Find where the given text appears and provide that cell's center as [X, Y] coordinate. 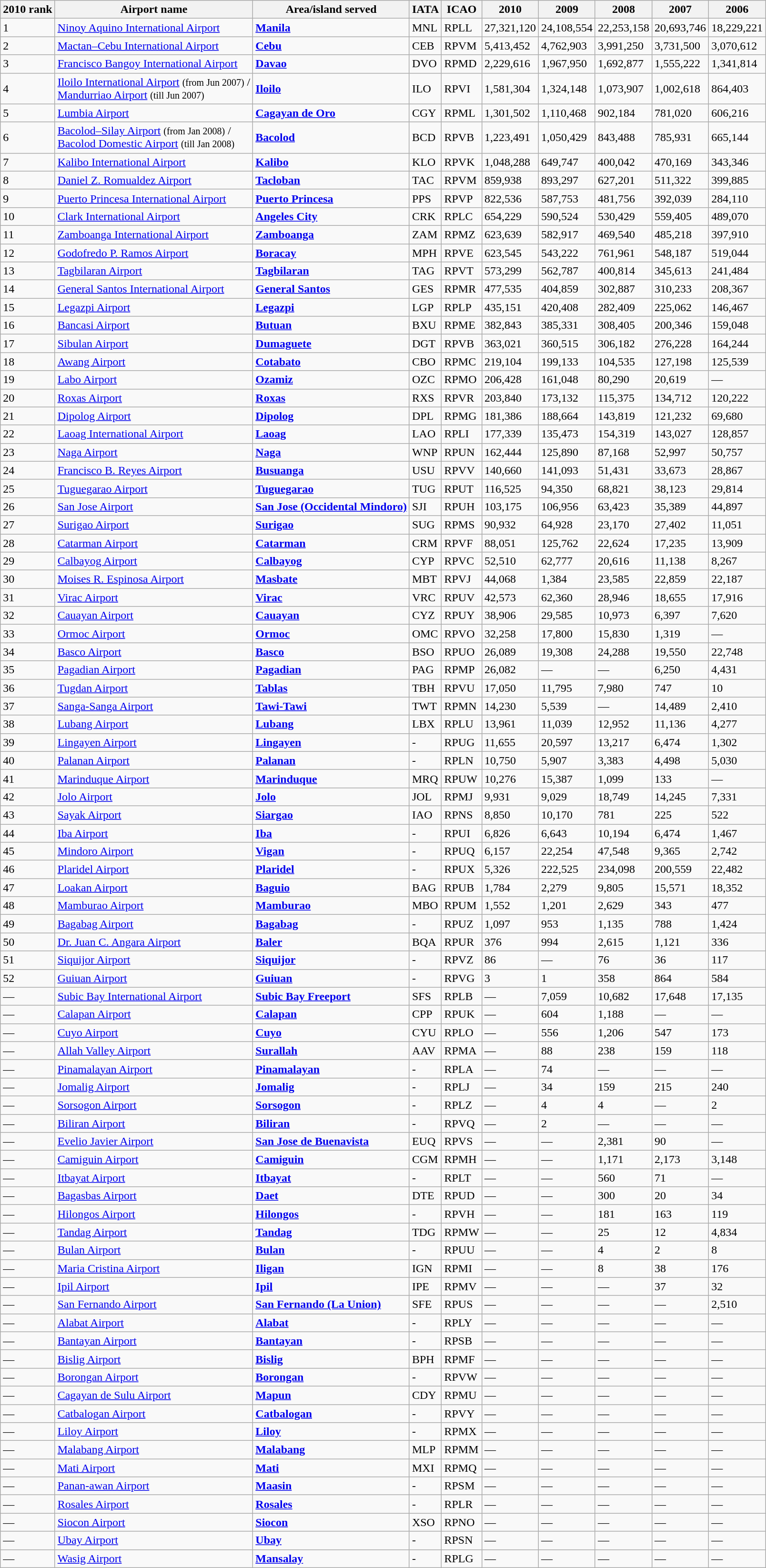
9,365 [680, 851]
1,341,814 [737, 64]
177,339 [510, 434]
234,098 [623, 870]
1,099 [623, 779]
559,405 [680, 216]
RPUZ [462, 924]
69,680 [737, 416]
Cuyo [332, 1032]
1,201 [567, 906]
15,830 [623, 634]
Jomalig Airport [154, 1087]
Roxas [332, 398]
RPVC [462, 561]
Ipil [332, 1286]
27,321,120 [510, 28]
RPUH [462, 506]
6,157 [510, 851]
SUG [425, 525]
864 [680, 978]
302,887 [623, 289]
Daet [332, 1196]
9,805 [623, 888]
562,787 [567, 271]
42,573 [510, 597]
RPLN [462, 760]
Dumaguete [332, 344]
Malabang Airport [154, 1450]
4,277 [737, 724]
RPUV [462, 597]
17,050 [510, 688]
Ubay [332, 1540]
781,020 [680, 113]
RPMQ [462, 1468]
Iba Airport [154, 833]
RPVJ [462, 579]
Itbayat [332, 1178]
363,021 [510, 344]
1,967,950 [567, 64]
7,331 [737, 797]
RPVI [462, 89]
Boracay [332, 253]
1,552 [510, 906]
Puerto Princesa International Airport [154, 198]
5 [28, 113]
RPVW [462, 1377]
Tugdan Airport [154, 688]
22,187 [737, 579]
29,585 [567, 616]
BPH [425, 1359]
12,952 [623, 724]
50 [28, 942]
104,535 [623, 362]
Tandag Airport [154, 1232]
49 [28, 924]
Siquijor [332, 960]
Mactan–Cebu International Airport [154, 46]
219,104 [510, 362]
TWT [425, 706]
RPLU [462, 724]
51,431 [623, 470]
Basco Airport [154, 652]
469,540 [623, 234]
1,555,222 [680, 64]
BCD [425, 137]
74 [567, 1069]
RPLI [462, 434]
RPLY [462, 1323]
Airport name [154, 10]
788 [680, 924]
AAV [425, 1051]
Virac Airport [154, 597]
RPME [462, 325]
Mindoro Airport [154, 851]
23 [28, 452]
Calbayog [332, 561]
PPS [425, 198]
154,319 [623, 434]
Malabang [332, 1450]
118 [737, 1051]
24 [28, 470]
CYU [425, 1032]
28,867 [737, 470]
XSO [425, 1522]
Bacolod–Silay Airport (from Jan 2008) / Bacolod Domestic Airport (till Jan 2008) [154, 137]
5,413,452 [510, 46]
Sayak Airport [154, 815]
RPUU [462, 1250]
173,132 [567, 398]
Baler [332, 942]
Clark International Airport [154, 216]
10,682 [623, 996]
3,731,500 [680, 46]
Palanan Airport [154, 760]
13,217 [623, 742]
Jolo [332, 797]
27 [28, 525]
Mamburao Airport [154, 906]
1,097 [510, 924]
Kalibo [332, 162]
RPUX [462, 870]
RPMX [462, 1432]
2010 [510, 10]
547 [680, 1032]
477 [737, 906]
42 [28, 797]
16 [28, 325]
17,135 [737, 996]
Manila [332, 28]
MXI [425, 1468]
116,525 [510, 488]
649,747 [567, 162]
587,753 [567, 198]
31 [28, 597]
RPLL [462, 28]
Plaridel Airport [154, 870]
26,082 [510, 670]
RXS [425, 398]
RPVF [462, 543]
4,431 [737, 670]
Alabat Airport [154, 1323]
11,795 [567, 688]
32,258 [510, 634]
953 [567, 924]
Dr. Juan C. Angara Airport [154, 942]
Sibulan Airport [154, 344]
40 [28, 760]
2,279 [567, 888]
RPLT [462, 1178]
ICAO [462, 10]
1,324,148 [567, 89]
1,302 [737, 742]
385,331 [567, 325]
CRK [425, 216]
22,253,158 [623, 28]
1,048,288 [510, 162]
Cagayan de Sulu Airport [154, 1395]
238 [623, 1051]
Marinduque [332, 779]
General Santos [332, 289]
Sanga-Sanga Airport [154, 706]
RPUM [462, 906]
Siargao [332, 815]
1,424 [737, 924]
22,859 [680, 579]
ILO [425, 89]
Cagayan de Oro [332, 113]
68,821 [623, 488]
35 [28, 670]
162,444 [510, 452]
15,387 [567, 779]
400,814 [623, 271]
Catarman Airport [154, 543]
1,002,618 [680, 89]
7,059 [567, 996]
94,350 [567, 488]
MBT [425, 579]
582,917 [567, 234]
7 [28, 162]
WNP [425, 452]
27,402 [680, 525]
18,655 [680, 597]
781 [623, 815]
134,712 [680, 398]
22 [28, 434]
EUQ [425, 1142]
127,198 [680, 362]
1,301,502 [510, 113]
Lumbia Airport [154, 113]
RPUW [462, 779]
1,110,468 [567, 113]
Tacloban [332, 180]
RPML [462, 113]
CGM [425, 1160]
RPVZ [462, 960]
MLP [425, 1450]
9 [28, 198]
11,655 [510, 742]
Pagadian [332, 670]
Mapun [332, 1395]
20,619 [680, 380]
358 [623, 978]
RPMI [462, 1268]
MPH [425, 253]
2,229,616 [510, 64]
30 [28, 579]
RPUQ [462, 851]
38,123 [680, 488]
64,928 [567, 525]
435,151 [510, 307]
Masbate [332, 579]
1,319 [680, 634]
222,525 [567, 870]
RPVS [462, 1142]
4,498 [680, 760]
Biliran [332, 1123]
215 [680, 1087]
994 [567, 942]
39 [28, 742]
Labo Airport [154, 380]
RPLJ [462, 1087]
Mati [332, 1468]
Catarman [332, 543]
Guiuan Airport [154, 978]
Busuanga [332, 470]
5,539 [567, 706]
519,044 [737, 253]
TDG [425, 1232]
225,062 [680, 307]
RPVP [462, 198]
522 [737, 815]
Calbayog Airport [154, 561]
88 [567, 1051]
Tandag [332, 1232]
22,748 [737, 652]
Bulan [332, 1250]
TBH [425, 688]
Jomalig [332, 1087]
TUG [425, 488]
382,843 [510, 325]
2007 [680, 10]
Area/island served [332, 10]
Dipolog Airport [154, 416]
LAO [425, 434]
OZC [425, 380]
584 [737, 978]
133 [680, 779]
3,991,250 [623, 46]
2,381 [623, 1142]
343 [680, 906]
200,559 [680, 870]
RPMH [462, 1160]
DVO [425, 64]
RPUN [462, 452]
125,762 [567, 543]
RPUY [462, 616]
RPMF [462, 1359]
Pinamalayan [332, 1069]
RPSN [462, 1540]
11,039 [567, 724]
18 [28, 362]
654,229 [510, 216]
6,250 [680, 670]
19,550 [680, 652]
Cotabato [332, 362]
Surallah [332, 1051]
Cuyo Airport [154, 1032]
Hilongos Airport [154, 1214]
282,409 [623, 307]
Iloilo International Airport (from Jun 2007) / Mandurriao Airport (till Jun 2007) [154, 89]
47,548 [623, 851]
203,840 [510, 398]
747 [680, 688]
Alabat [332, 1323]
6 [28, 137]
Tuguegarao Airport [154, 488]
173 [737, 1032]
18,352 [737, 888]
Pagadian Airport [154, 670]
125,539 [737, 362]
241,484 [737, 271]
Catbalogan [332, 1414]
RPMG [462, 416]
38,906 [510, 616]
7,620 [737, 616]
Zamboanga [332, 234]
284,110 [737, 198]
San Fernando (La Union) [332, 1305]
CRM [425, 543]
2009 [567, 10]
RPVU [462, 688]
RPUT [462, 488]
6,397 [680, 616]
Marinduque Airport [154, 779]
CBO [425, 362]
RPNO [462, 1522]
Bantayan Airport [154, 1341]
28,946 [623, 597]
543,222 [567, 253]
10,276 [510, 779]
Virac [332, 597]
1,206 [623, 1032]
RPSB [462, 1341]
530,429 [623, 216]
23,585 [623, 579]
308,405 [623, 325]
Camiguin [332, 1160]
2008 [623, 10]
USU [425, 470]
TAG [425, 271]
376 [510, 942]
1,188 [623, 1014]
159,048 [737, 325]
511,322 [680, 180]
22,482 [737, 870]
44,068 [510, 579]
Iloilo [332, 89]
188,664 [567, 416]
44,897 [737, 506]
115,375 [623, 398]
120,222 [737, 398]
LGP [425, 307]
CYZ [425, 616]
573,299 [510, 271]
7,980 [623, 688]
18,749 [623, 797]
48 [28, 906]
IATA [425, 10]
Iba [332, 833]
4,834 [737, 1232]
RPMP [462, 670]
52,510 [510, 561]
Mati Airport [154, 1468]
17,235 [680, 543]
Siocon [332, 1522]
RPMO [462, 380]
Naga [332, 452]
2,742 [737, 851]
62,777 [567, 561]
8,267 [737, 561]
10,750 [510, 760]
CGY [425, 113]
Cauayan Airport [154, 616]
477,535 [510, 289]
10,194 [623, 833]
6,826 [510, 833]
RPSM [462, 1486]
Tagbilaran [332, 271]
86 [510, 960]
Tagbilaran Airport [154, 271]
Sorsogon [332, 1105]
176 [737, 1268]
CDY [425, 1395]
240 [737, 1087]
893,297 [567, 180]
864,403 [737, 89]
360,515 [567, 344]
ZAM [425, 234]
404,859 [567, 289]
RPLP [462, 307]
5,326 [510, 870]
Bagabag [332, 924]
Palanan [332, 760]
Davao [332, 64]
Ubay Airport [154, 1540]
San Fernando Airport [154, 1305]
35,389 [680, 506]
Ormoc Airport [154, 634]
29 [28, 561]
Bislig [332, 1359]
Bancasi Airport [154, 325]
71 [680, 1178]
Surigao [332, 525]
Laoag [332, 434]
208,367 [737, 289]
88,051 [510, 543]
RPVH [462, 1214]
GES [425, 289]
RPUD [462, 1196]
13,961 [510, 724]
RPLR [462, 1504]
128,857 [737, 434]
843,488 [623, 137]
28 [28, 543]
1,467 [737, 833]
1,135 [623, 924]
RPMN [462, 706]
17 [28, 344]
163 [680, 1214]
33 [28, 634]
Puerto Princesa [332, 198]
Surigao Airport [154, 525]
CPP [425, 1014]
Lingayen [332, 742]
RPMA [462, 1051]
43 [28, 815]
General Santos International Airport [154, 289]
Tablas [332, 688]
IPE [425, 1286]
Zamboanga International Airport [154, 234]
RPMJ [462, 797]
JOL [425, 797]
Hilongos [332, 1214]
8,850 [510, 815]
51 [28, 960]
627,201 [623, 180]
Ozamiz [332, 380]
RPVY [462, 1414]
560 [623, 1178]
Cebu [332, 46]
2,510 [737, 1305]
RPMC [462, 362]
RPUS [462, 1305]
143,819 [623, 416]
MBO [425, 906]
RPUI [462, 833]
5,907 [567, 760]
20,616 [623, 561]
Borongan Airport [154, 1377]
164,244 [737, 344]
5,030 [737, 760]
143,027 [680, 434]
Bislig Airport [154, 1359]
RPMD [462, 64]
RPMS [462, 525]
SFE [425, 1305]
Mansalay [332, 1558]
RPLC [462, 216]
14,245 [680, 797]
RPVT [462, 271]
1,784 [510, 888]
Tawi-Tawi [332, 706]
RPVE [462, 253]
590,524 [567, 216]
Siquijor Airport [154, 960]
11,051 [737, 525]
BSO [425, 652]
761,961 [623, 253]
26,089 [510, 652]
161,048 [567, 380]
485,218 [680, 234]
306,182 [623, 344]
San Jose Airport [154, 506]
46 [28, 870]
10,973 [623, 616]
Ninoy Aquino International Airport [154, 28]
Legazpi Airport [154, 307]
87,168 [623, 452]
606,216 [737, 113]
RPLB [462, 996]
3,070,612 [737, 46]
Bantayan [332, 1341]
52,997 [680, 452]
481,756 [623, 198]
33,673 [680, 470]
Naga Airport [154, 452]
Legazpi [332, 307]
Pinamalayan Airport [154, 1069]
Tuguegarao [332, 488]
11,138 [680, 561]
Iligan [332, 1268]
Loakan Airport [154, 888]
2010 rank [28, 10]
2,410 [737, 706]
RPLZ [462, 1105]
336 [737, 942]
181,386 [510, 416]
VRC [425, 597]
2006 [737, 10]
RPVO [462, 634]
CYP [425, 561]
RPUB [462, 888]
Baguio [332, 888]
276,228 [680, 344]
470,169 [680, 162]
14,230 [510, 706]
206,428 [510, 380]
RPMV [462, 1286]
Subic Bay Freeport [332, 996]
17,916 [737, 597]
9,931 [510, 797]
785,931 [680, 137]
1,050,429 [567, 137]
RPVQ [462, 1123]
125,890 [567, 452]
Bacolod [332, 137]
14 [28, 289]
24,108,554 [567, 28]
BXU [425, 325]
San Jose de Buenavista [332, 1142]
20,693,746 [680, 28]
Ormoc [332, 634]
17,648 [680, 996]
135,473 [567, 434]
PAG [425, 670]
Biliran Airport [154, 1123]
45 [28, 851]
RPNS [462, 815]
90,932 [510, 525]
RPLG [462, 1558]
Maria Cristina Airport [154, 1268]
21 [28, 416]
343,346 [737, 162]
310,233 [680, 289]
400,042 [623, 162]
117 [737, 960]
Maasin [332, 1486]
Francisco B. Reyes Airport [154, 470]
556 [567, 1032]
19,308 [567, 652]
859,938 [510, 180]
119 [737, 1214]
Evelio Javier Airport [154, 1142]
20,597 [567, 742]
41 [28, 779]
392,039 [680, 198]
225 [680, 815]
Angeles City [332, 216]
1,223,491 [510, 137]
Bulan Airport [154, 1250]
23,170 [623, 525]
RPLO [462, 1032]
3,383 [623, 760]
1,384 [567, 579]
RPMR [462, 289]
44 [28, 833]
Calapan [332, 1014]
Lubang [332, 724]
300 [623, 1196]
18,229,221 [737, 28]
6,643 [567, 833]
IAO [425, 815]
146,467 [737, 307]
Awang Airport [154, 362]
489,070 [737, 216]
RPUR [462, 942]
Rosales [332, 1504]
1,171 [623, 1160]
Wasig Airport [154, 1558]
623,545 [510, 253]
397,910 [737, 234]
RPMW [462, 1232]
OMC [425, 634]
63,423 [623, 506]
106,956 [567, 506]
Subic Bay International Airport [154, 996]
15 [28, 307]
822,536 [510, 198]
19 [28, 380]
181 [623, 1214]
1,692,877 [623, 64]
Daniel Z. Romualdez Airport [154, 180]
San Jose (Occidental Mindoro) [332, 506]
Mamburao [332, 906]
RPMZ [462, 234]
2,173 [680, 1160]
548,187 [680, 253]
14,489 [680, 706]
Sorsogon Airport [154, 1105]
Laoag International Airport [154, 434]
62,360 [567, 597]
Calapan Airport [154, 1014]
22,254 [567, 851]
Rosales Airport [154, 1504]
Jolo Airport [154, 797]
Bagasbas Airport [154, 1196]
KLO [425, 162]
DTE [425, 1196]
DGT [425, 344]
623,639 [510, 234]
Bagabag Airport [154, 924]
10,170 [567, 815]
80,290 [623, 380]
90 [680, 1142]
BQA [425, 942]
Vigan [332, 851]
Liloy Airport [154, 1432]
420,408 [567, 307]
103,175 [510, 506]
345,613 [680, 271]
Kalibo International Airport [154, 162]
RPLA [462, 1069]
Basco [332, 652]
Liloy [332, 1432]
IGN [425, 1268]
Allah Valley Airport [154, 1051]
LBX [425, 724]
RPUK [462, 1014]
RPUO [462, 652]
50,757 [737, 452]
Lingayen Airport [154, 742]
2,629 [623, 906]
SJI [425, 506]
604 [567, 1014]
9,029 [567, 797]
Siocon Airport [154, 1522]
Panan-awan Airport [154, 1486]
17,800 [567, 634]
Catbalogan Airport [154, 1414]
Francisco Bangoy International Airport [154, 64]
Ipil Airport [154, 1286]
RPVV [462, 470]
52 [28, 978]
MNL [425, 28]
Borongan [332, 1377]
TAC [425, 180]
Dipolog [332, 416]
RPMM [462, 1450]
CEB [425, 46]
Cauayan [332, 616]
11 [28, 234]
22,624 [623, 543]
Butuan [332, 325]
399,885 [737, 180]
Godofredo P. Ramos Airport [154, 253]
2,615 [623, 942]
199,133 [567, 362]
1,581,304 [510, 89]
Plaridel [332, 870]
200,346 [680, 325]
11,136 [680, 724]
29,814 [737, 488]
SFS [425, 996]
4,762,903 [567, 46]
BAG [425, 888]
Moises R. Espinosa Airport [154, 579]
Camiguin Airport [154, 1160]
Itbayat Airport [154, 1178]
RPUG [462, 742]
RPVR [462, 398]
24,288 [623, 652]
1,073,907 [623, 89]
RPVK [462, 162]
Guiuan [332, 978]
Roxas Airport [154, 398]
1,121 [680, 942]
13,909 [737, 543]
26 [28, 506]
RPMU [462, 1395]
902,184 [623, 113]
DPL [425, 416]
140,660 [510, 470]
13 [28, 271]
3,148 [737, 1160]
76 [623, 960]
47 [28, 888]
15,571 [680, 888]
141,093 [567, 470]
Lubang Airport [154, 724]
121,232 [680, 416]
MRQ [425, 779]
665,144 [737, 137]
RPVG [462, 978]
